Search for the cell housing the specified text and yield its (X, Y) center coordinate. 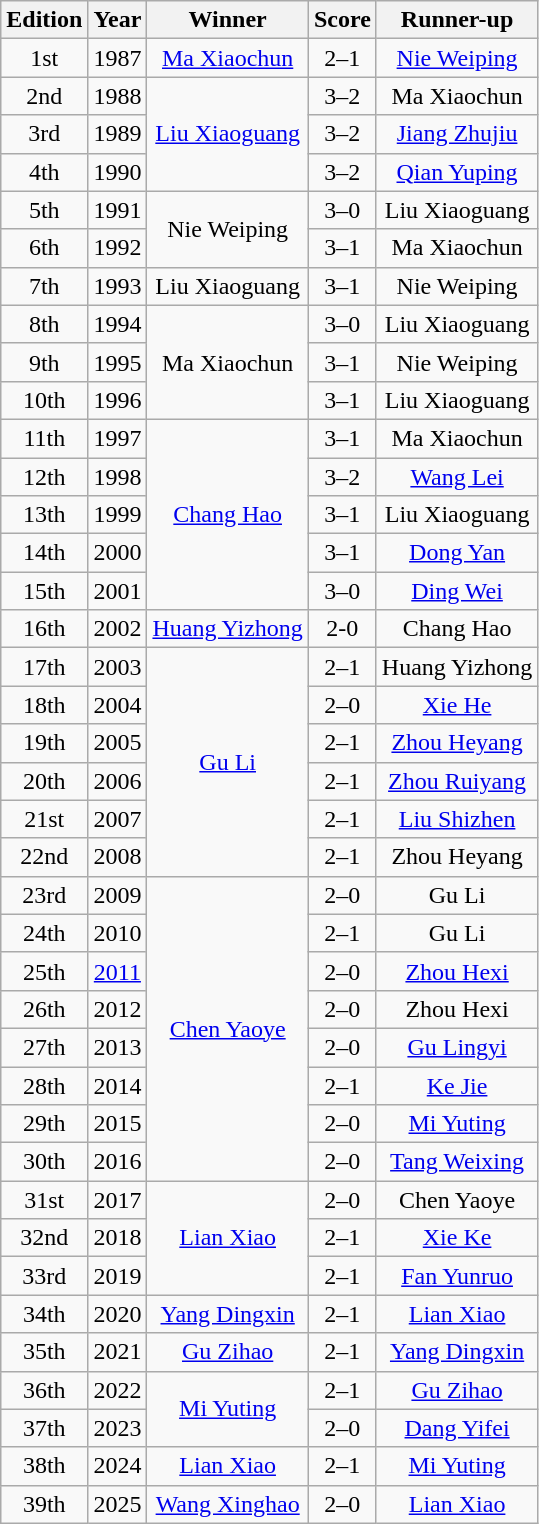
5th (44, 210)
15th (44, 591)
1992 (118, 248)
Xie He (456, 705)
2010 (118, 933)
2018 (118, 1238)
30th (44, 1162)
38th (44, 1466)
1998 (118, 477)
8th (44, 324)
1991 (118, 210)
Fan Yunruo (456, 1276)
2021 (118, 1352)
26th (44, 1009)
2003 (118, 667)
2024 (118, 1466)
2014 (118, 1085)
4th (44, 172)
Winner (228, 20)
1990 (118, 172)
2025 (118, 1504)
2007 (118, 819)
2023 (118, 1428)
11th (44, 438)
36th (44, 1390)
27th (44, 1047)
Xie Ke (456, 1238)
2008 (118, 857)
1989 (118, 134)
13th (44, 515)
39th (44, 1504)
2004 (118, 705)
33rd (44, 1276)
17th (44, 667)
20th (44, 781)
32nd (44, 1238)
1996 (118, 400)
2022 (118, 1390)
2-0 (342, 629)
Qian Yuping (456, 172)
Score (342, 20)
1987 (118, 58)
Ding Wei (456, 591)
2011 (118, 971)
23rd (44, 895)
22nd (44, 857)
1999 (118, 515)
1988 (118, 96)
Dang Yifei (456, 1428)
2009 (118, 895)
7th (44, 286)
21st (44, 819)
Edition (44, 20)
14th (44, 553)
Ke Jie (456, 1085)
9th (44, 362)
10th (44, 400)
31st (44, 1200)
18th (44, 705)
1994 (118, 324)
Zhou Ruiyang (456, 781)
2012 (118, 1009)
Jiang Zhujiu (456, 134)
Gu Lingyi (456, 1047)
35th (44, 1352)
Wang Lei (456, 477)
2015 (118, 1124)
25th (44, 971)
29th (44, 1124)
Runner-up (456, 20)
2000 (118, 553)
2005 (118, 743)
2006 (118, 781)
2016 (118, 1162)
2001 (118, 591)
3rd (44, 134)
2019 (118, 1276)
1st (44, 58)
28th (44, 1085)
12th (44, 477)
16th (44, 629)
2020 (118, 1314)
2002 (118, 629)
Liu Shizhen (456, 819)
Wang Xinghao (228, 1504)
Tang Weixing (456, 1162)
19th (44, 743)
24th (44, 933)
2nd (44, 96)
34th (44, 1314)
2013 (118, 1047)
1995 (118, 362)
1993 (118, 286)
1997 (118, 438)
Dong Yan (456, 553)
37th (44, 1428)
Year (118, 20)
6th (44, 248)
2017 (118, 1200)
